Detect which cell encompasses the target text, then output its [x, y] center coordinate. 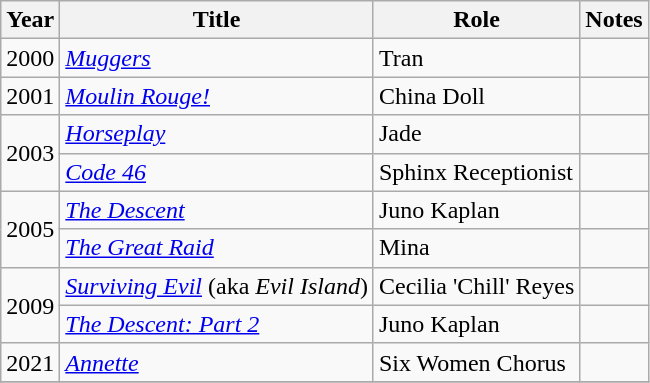
Six Women Chorus [476, 362]
Jade [476, 134]
Title [217, 20]
Moulin Rouge! [217, 96]
2001 [30, 96]
Mina [476, 248]
Notes [614, 20]
China Doll [476, 96]
Role [476, 20]
Year [30, 20]
2021 [30, 362]
Sphinx Receptionist [476, 172]
Cecilia 'Chill' Reyes [476, 286]
2000 [30, 58]
2005 [30, 229]
The Descent: Part 2 [217, 324]
Muggers [217, 58]
2003 [30, 153]
Tran [476, 58]
Surviving Evil (aka Evil Island) [217, 286]
The Descent [217, 210]
Code 46 [217, 172]
2009 [30, 305]
Horseplay [217, 134]
The Great Raid [217, 248]
Annette [217, 362]
